Find where the given text appears and provide that cell's center as [x, y] coordinate. 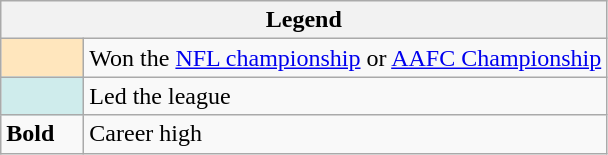
Won the NFL championship or AAFC Championship [346, 58]
Legend [304, 20]
Career high [346, 134]
Led the league [346, 96]
Bold [42, 134]
